Locate the cell with the specified text and output its [x, y] center coordinate. 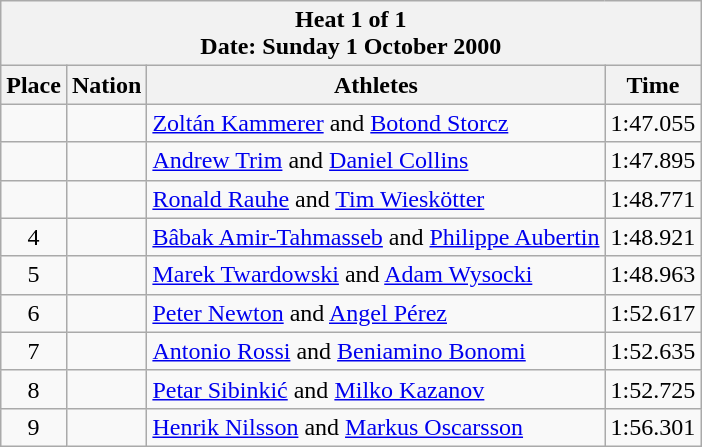
Zoltán Kammerer and Botond Storcz [376, 123]
Petar Sibinkić and Milko Kazanov [376, 389]
Henrik Nilsson and Markus Oscarsson [376, 427]
1:48.921 [653, 237]
9 [34, 427]
Bâbak Amir-Tahmasseb and Philippe Aubertin [376, 237]
Andrew Trim and Daniel Collins [376, 161]
Ronald Rauhe and Tim Wieskötter [376, 199]
6 [34, 313]
Heat 1 of 1 Date: Sunday 1 October 2000 [351, 34]
1:52.635 [653, 351]
Antonio Rossi and Beniamino Bonomi [376, 351]
Marek Twardowski and Adam Wysocki [376, 275]
Peter Newton and Angel Pérez [376, 313]
5 [34, 275]
1:48.963 [653, 275]
Nation [106, 85]
1:56.301 [653, 427]
Place [34, 85]
1:52.617 [653, 313]
1:48.771 [653, 199]
1:47.895 [653, 161]
Athletes [376, 85]
1:47.055 [653, 123]
8 [34, 389]
7 [34, 351]
1:52.725 [653, 389]
Time [653, 85]
4 [34, 237]
